Extract the [X, Y] coordinate from the center of the cell holding the provided text.  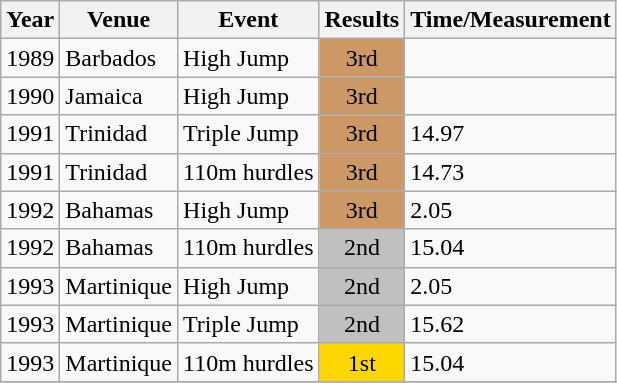
14.73 [510, 172]
14.97 [510, 134]
Jamaica [119, 96]
1990 [30, 96]
1989 [30, 58]
Venue [119, 20]
Year [30, 20]
Time/Measurement [510, 20]
Results [362, 20]
Event [248, 20]
1st [362, 362]
15.62 [510, 324]
Barbados [119, 58]
